Search for the cell housing the specified text and yield its (x, y) center coordinate. 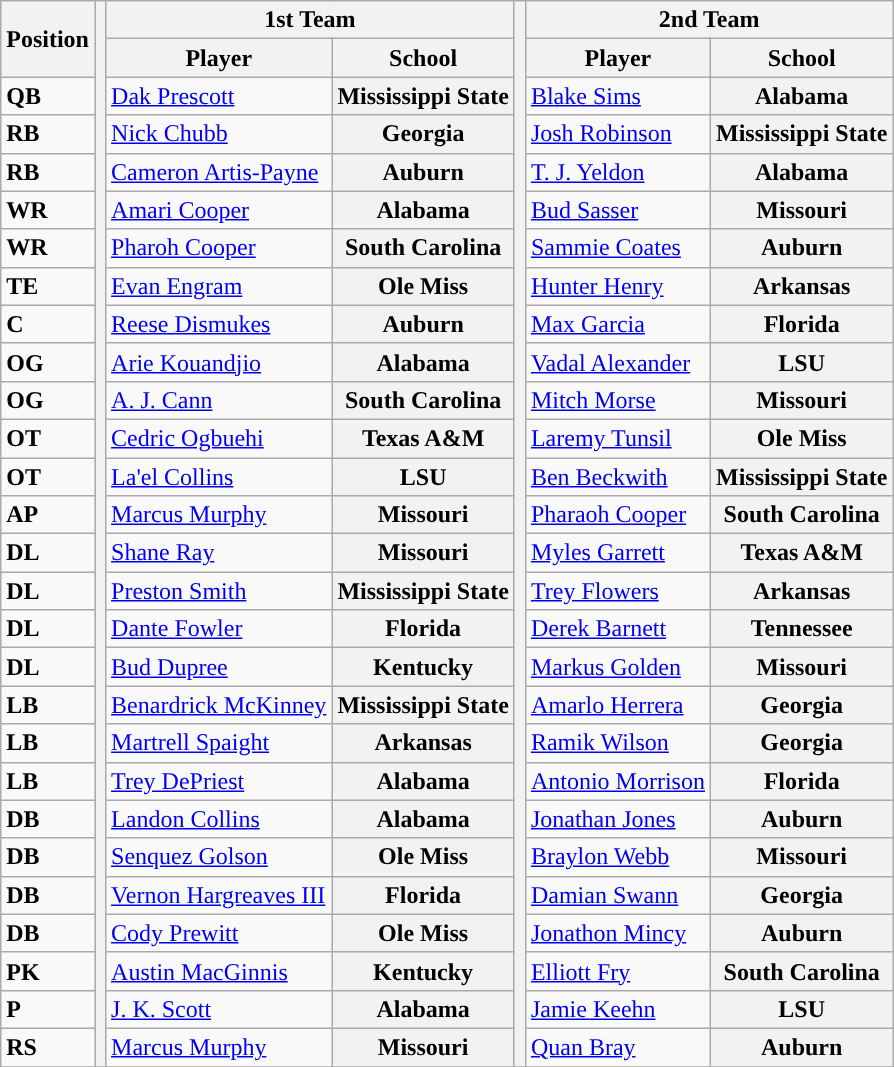
Landon Collins (219, 819)
La'el Collins (219, 477)
Benardrick McKinney (219, 705)
Cedric Ogbuehi (219, 438)
Vadal Alexander (618, 362)
Myles Garrett (618, 553)
C (48, 324)
Ben Beckwith (618, 477)
Josh Robinson (618, 134)
Senquez Golson (219, 857)
Dante Fowler (219, 629)
Bud Sasser (618, 210)
Amarlo Herrera (618, 705)
Blake Sims (618, 96)
Pharaoh Cooper (618, 515)
Elliott Fry (618, 971)
2nd Team (709, 20)
Laremy Tunsil (618, 438)
Derek Barnett (618, 629)
Mitch Morse (618, 400)
Jonathon Mincy (618, 933)
Damian Swann (618, 895)
Amari Cooper (219, 210)
Max Garcia (618, 324)
T. J. Yeldon (618, 172)
P (48, 1009)
Evan Engram (219, 286)
Ramik Wilson (618, 743)
Braylon Webb (618, 857)
Arie Kouandjio (219, 362)
Hunter Henry (618, 286)
TE (48, 286)
Markus Golden (618, 667)
QB (48, 96)
Position (48, 39)
PK (48, 971)
Reese Dismukes (219, 324)
Sammie Coates (618, 248)
AP (48, 515)
Cody Prewitt (219, 933)
Bud Dupree (219, 667)
Austin MacGinnis (219, 971)
Cameron Artis-Payne (219, 172)
Quan Bray (618, 1047)
A. J. Cann (219, 400)
Antonio Morrison (618, 781)
Vernon Hargreaves III (219, 895)
Martrell Spaight (219, 743)
Tennessee (801, 629)
Nick Chubb (219, 134)
Jamie Keehn (618, 1009)
Trey Flowers (618, 591)
Trey DePriest (219, 781)
Preston Smith (219, 591)
Dak Prescott (219, 96)
Jonathan Jones (618, 819)
1st Team (310, 20)
J. K. Scott (219, 1009)
Shane Ray (219, 553)
RS (48, 1047)
Pharoh Cooper (219, 248)
